Search for the cell housing the specified text and yield its (x, y) center coordinate. 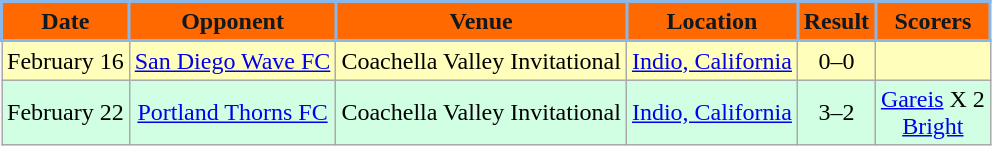
San Diego Wave FC (232, 60)
February 22 (66, 112)
February 16 (66, 60)
0–0 (836, 60)
Opponent (232, 22)
Venue (482, 22)
3–2 (836, 112)
Scorers (932, 22)
Date (66, 22)
Result (836, 22)
Location (712, 22)
Gareis X 2Bright (932, 112)
Portland Thorns FC (232, 112)
